Extract the (x, y) coordinate from the center of the cell holding the provided text.  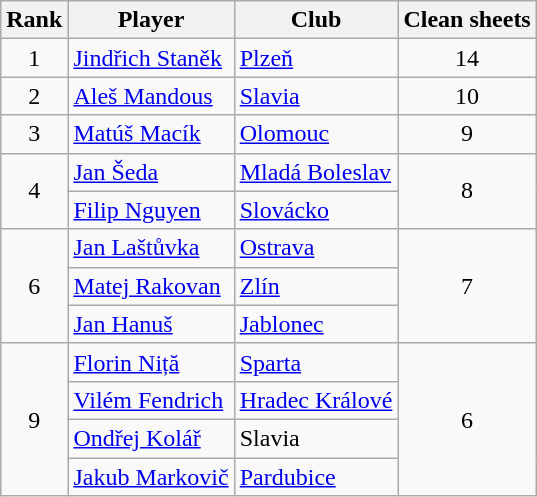
Ondřej Kolář (151, 438)
Florin Niță (151, 362)
Rank (34, 20)
Player (151, 20)
Slovácko (316, 210)
Ostrava (316, 248)
Vilém Fendrich (151, 400)
1 (34, 58)
Pardubice (316, 477)
Jan Hanuš (151, 324)
Jindřich Staněk (151, 58)
Jablonec (316, 324)
Mladá Boleslav (316, 172)
Matej Rakovan (151, 286)
Filip Nguyen (151, 210)
Hradec Králové (316, 400)
Clean sheets (467, 20)
4 (34, 191)
Club (316, 20)
Jan Šeda (151, 172)
Plzeň (316, 58)
10 (467, 96)
14 (467, 58)
Aleš Mandous (151, 96)
Jakub Markovič (151, 477)
Zlín (316, 286)
7 (467, 286)
Jan Laštůvka (151, 248)
Olomouc (316, 134)
2 (34, 96)
Matúš Macík (151, 134)
Sparta (316, 362)
8 (467, 191)
3 (34, 134)
